Find where the given text appears and provide that cell's center as [X, Y] coordinate. 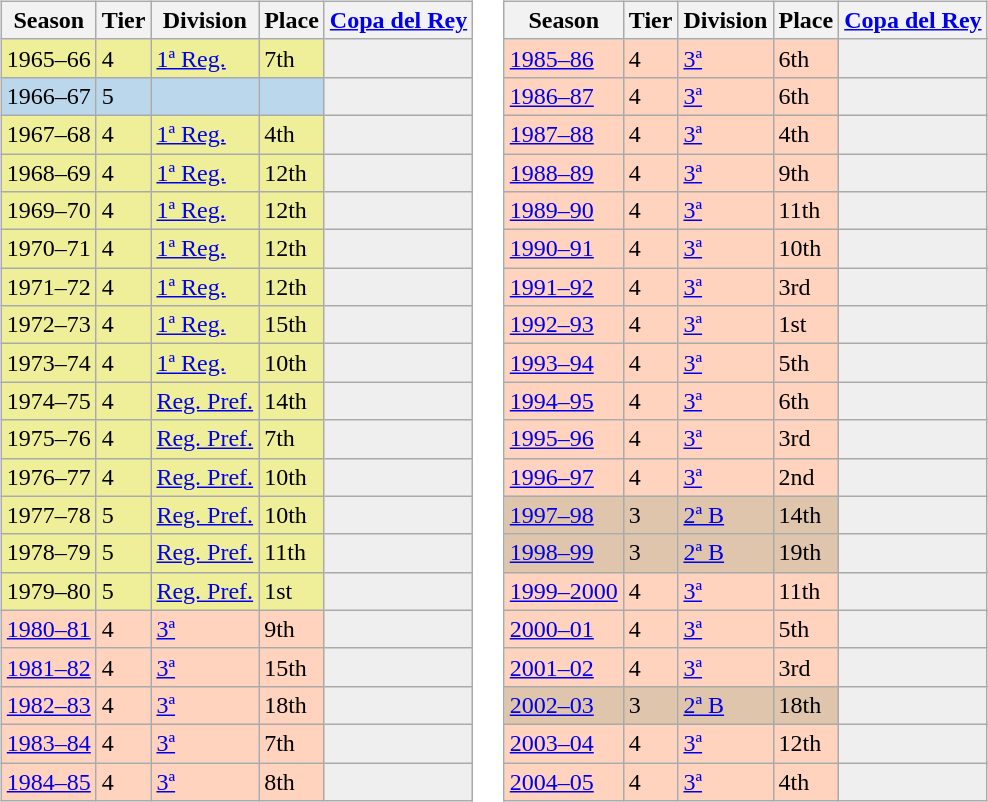
2001–02 [564, 667]
1965–66 [48, 58]
1967–68 [48, 134]
1991–92 [564, 287]
1993–94 [564, 363]
1998–99 [564, 553]
8th [292, 781]
1975–76 [48, 439]
1973–74 [48, 363]
1968–69 [48, 173]
1999–2000 [564, 591]
1995–96 [564, 439]
1988–89 [564, 173]
1977–78 [48, 515]
2002–03 [564, 705]
1970–71 [48, 249]
1978–79 [48, 553]
2nd [806, 477]
1997–98 [564, 515]
1981–82 [48, 667]
1982–83 [48, 705]
1992–93 [564, 325]
1972–73 [48, 325]
1985–86 [564, 58]
1969–70 [48, 211]
1984–85 [48, 781]
1971–72 [48, 287]
1986–87 [564, 96]
2004–05 [564, 781]
1990–91 [564, 249]
19th [806, 553]
1996–97 [564, 477]
1980–81 [48, 629]
1966–67 [48, 96]
1979–80 [48, 591]
2000–01 [564, 629]
1989–90 [564, 211]
1983–84 [48, 743]
1974–75 [48, 401]
1987–88 [564, 134]
1994–95 [564, 401]
1976–77 [48, 477]
2003–04 [564, 743]
